Find where the given text appears and provide that cell's center as [x, y] coordinate. 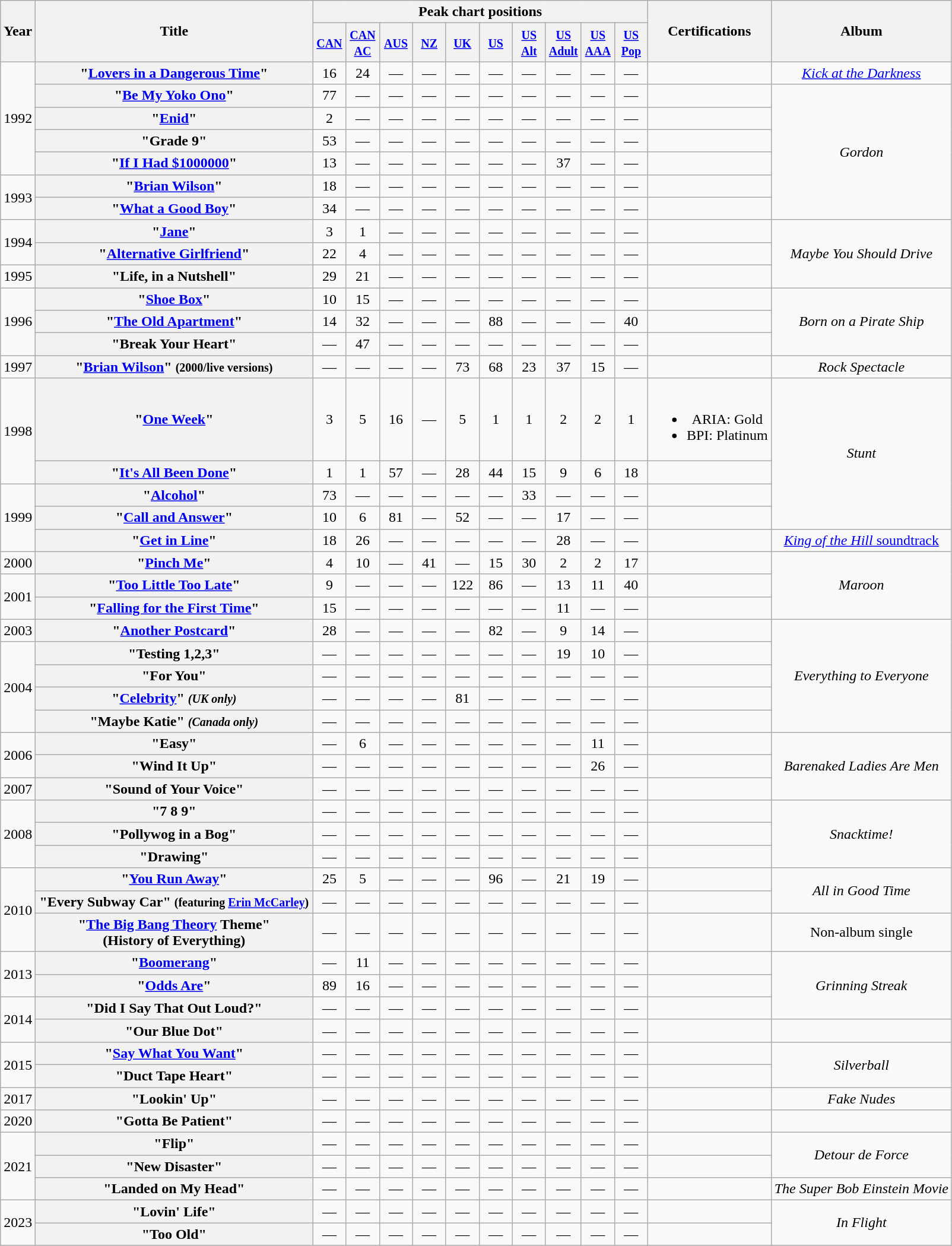
122 [462, 585]
96 [496, 879]
Peak chart positions [481, 12]
All in Good Time [861, 890]
King of the Hill soundtrack [861, 540]
Year [18, 31]
1993 [18, 197]
Grinning Streak [861, 985]
"Another Postcard" [174, 630]
"Grade 9" [174, 141]
"Lookin' Up" [174, 1099]
Everything to Everyone [861, 676]
CAN [329, 43]
2015 [18, 1064]
82 [496, 630]
Gordon [861, 152]
"Brian Wilson" [174, 186]
"What a Good Boy" [174, 208]
"Easy" [174, 744]
"Alternative Girlfriend" [174, 253]
"Call and Answer" [174, 518]
"Life, in a Nutshell" [174, 276]
"Pinch Me" [174, 563]
1994 [18, 242]
2017 [18, 1099]
Title [174, 31]
"7 8 9" [174, 811]
47 [363, 344]
"Too Little Too Late" [174, 585]
"Odds Are" [174, 985]
"Every Subway Car" (featuring Erin McCarley) [174, 902]
USPop [631, 43]
"The Old Apartment" [174, 322]
2000 [18, 563]
"Did I Say That Out Loud?" [174, 1008]
29 [329, 276]
24 [363, 73]
"You Run Away" [174, 879]
USAAA [598, 43]
"Jane" [174, 231]
"Shoe Box" [174, 299]
2013 [18, 974]
"Duct Tape Heart" [174, 1076]
53 [329, 141]
30 [529, 563]
"Too Old" [174, 1234]
2007 [18, 789]
"If I Had $1000000" [174, 163]
2020 [18, 1121]
"Lovin' Life" [174, 1212]
USAlt [529, 43]
44 [496, 473]
ARIA: GoldBPI: Platinum [709, 420]
"Drawing" [174, 857]
Barenaked Ladies Are Men [861, 766]
2010 [18, 909]
"Brian Wilson" (2000/live versions) [174, 367]
88 [496, 322]
Stunt [861, 454]
Detour de Force [861, 1155]
2001 [18, 597]
Rock Spectacle [861, 367]
"The Big Bang Theory Theme"(History of Everything) [174, 932]
34 [329, 208]
Born on a Pirate Ship [861, 321]
AUS [396, 43]
"Sound of Your Voice" [174, 789]
"Get in Line" [174, 540]
US [496, 43]
1995 [18, 276]
1999 [18, 518]
2023 [18, 1223]
1998 [18, 431]
Silverball [861, 1064]
"Boomerang" [174, 963]
1992 [18, 118]
"Celebrity" (UK only) [174, 698]
In Flight [861, 1223]
23 [529, 367]
Non-album single [861, 932]
1996 [18, 321]
57 [396, 473]
32 [363, 322]
77 [329, 96]
25 [329, 879]
USAdult [563, 43]
22 [329, 253]
Certifications [709, 31]
1997 [18, 367]
CAN AC [363, 43]
"Maybe Katie" (Canada only) [174, 721]
Fake Nudes [861, 1099]
Maroon [861, 585]
2021 [18, 1166]
"Falling for the First Time" [174, 608]
UK [462, 43]
"Our Blue Dot" [174, 1031]
68 [496, 367]
52 [462, 518]
"Say What You Want" [174, 1053]
"Gotta Be Patient" [174, 1121]
2014 [18, 1019]
2003 [18, 630]
"Pollywog in a Bog" [174, 834]
"Break Your Heart" [174, 344]
The Super Bob Einstein Movie [861, 1189]
Maybe You Should Drive [861, 253]
"Enid" [174, 118]
"Testing 1,2,3" [174, 653]
"Landed on My Head" [174, 1189]
86 [496, 585]
2004 [18, 687]
Album [861, 31]
"New Disaster" [174, 1166]
2006 [18, 755]
"For You" [174, 676]
NZ [429, 43]
2008 [18, 834]
"Alcohol" [174, 495]
"Lovers in a Dangerous Time" [174, 73]
89 [329, 985]
"One Week" [174, 420]
"Wind It Up" [174, 766]
"Be My Yoko Ono" [174, 96]
Kick at the Darkness [861, 73]
"It's All Been Done" [174, 473]
"Flip" [174, 1144]
33 [529, 495]
Snacktime! [861, 834]
41 [429, 563]
